Locate the cell with the specified text and output its (x, y) center coordinate. 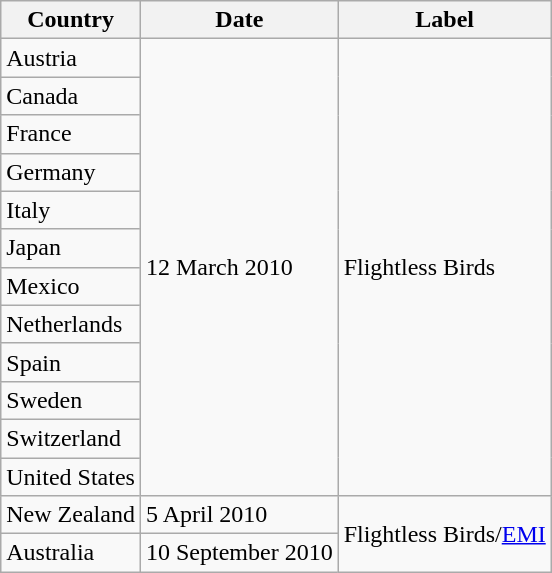
New Zealand (71, 515)
Flightless Birds (444, 268)
Spain (71, 362)
10 September 2010 (239, 553)
Date (239, 20)
United States (71, 477)
Netherlands (71, 324)
Canada (71, 96)
Label (444, 20)
Italy (71, 210)
Austria (71, 58)
France (71, 134)
Japan (71, 248)
Germany (71, 172)
Country (71, 20)
Mexico (71, 286)
Sweden (71, 400)
12 March 2010 (239, 268)
Flightless Birds/EMI (444, 534)
Switzerland (71, 438)
5 April 2010 (239, 515)
Australia (71, 553)
